Find where the given text appears and provide that cell's center as (X, Y) coordinate. 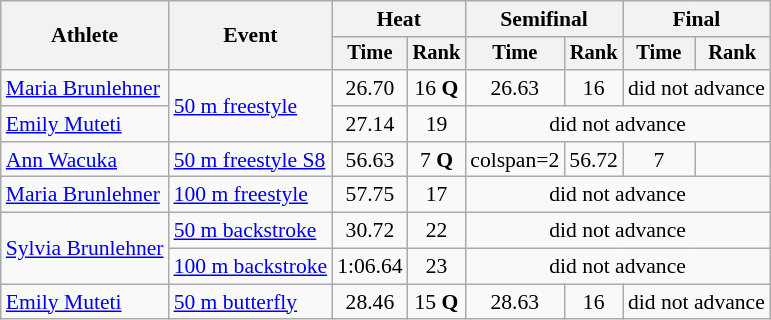
23 (437, 267)
100 m freestyle (251, 195)
26.70 (370, 88)
7 (659, 160)
Event (251, 36)
57.75 (370, 195)
28.63 (514, 302)
16 Q (437, 88)
Sylvia Brunlehner (85, 248)
Final (696, 19)
56.72 (594, 160)
50 m freestyle S8 (251, 160)
22 (437, 231)
colspan=2 (514, 160)
26.63 (514, 88)
Ann Wacuka (85, 160)
19 (437, 124)
50 m butterfly (251, 302)
Heat (398, 19)
50 m freestyle (251, 106)
15 Q (437, 302)
100 m backstroke (251, 267)
27.14 (370, 124)
56.63 (370, 160)
Semifinal (544, 19)
28.46 (370, 302)
17 (437, 195)
50 m backstroke (251, 231)
30.72 (370, 231)
7 Q (437, 160)
1:06.64 (370, 267)
Athlete (85, 36)
